Return the (x, y) coordinate for the center point of the cell that contains the specified text.  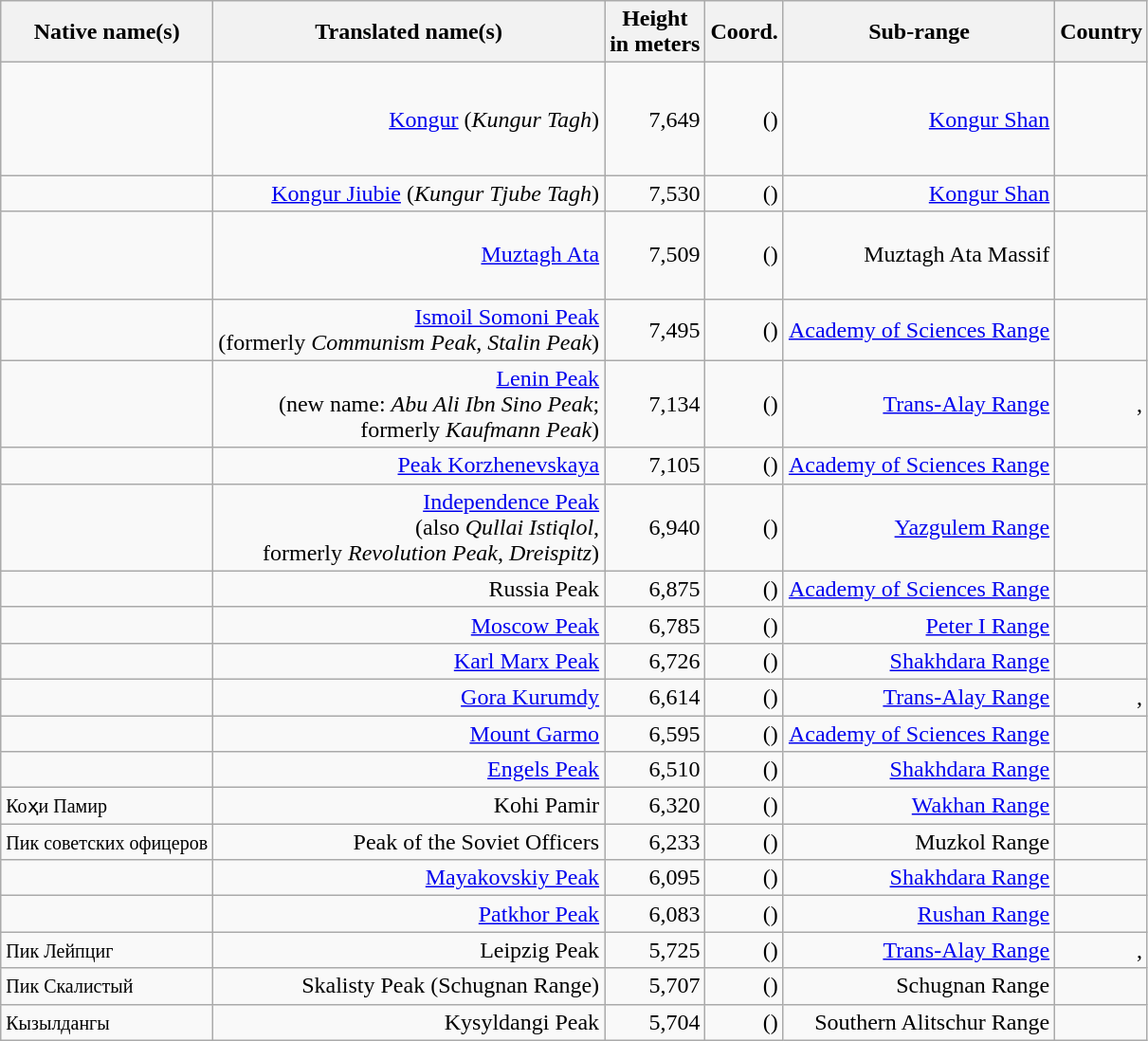
6,875 (655, 589)
Mayakovskiy Peak (410, 878)
Коҳи Памир (107, 806)
6,595 (655, 733)
Sub-range (919, 32)
6,785 (655, 625)
Native name(s) (107, 32)
Пик Лейпциг (107, 950)
Yazgulem Range (919, 527)
Mount Garmo (410, 733)
Leipzig Peak (410, 950)
Muzkol Range (919, 842)
7,495 (655, 330)
5,707 (655, 986)
Height in meters (655, 32)
5,704 (655, 1022)
Skalisty Peak (Schugnan Range) (410, 986)
7,134 (655, 404)
Country (1102, 32)
6,083 (655, 914)
Wakhan Range (919, 806)
Kysyldangi Peak (410, 1022)
Пик Скалистый (107, 986)
Coord. (744, 32)
Peak Korzhenevskaya (410, 466)
Muztagh Ata (410, 255)
Translated name(s) (410, 32)
Пик советских офицеров (107, 842)
Muztagh Ata Massif (919, 255)
6,233 (655, 842)
7,649 (655, 119)
7,105 (655, 466)
5,725 (655, 950)
7,530 (655, 193)
6,614 (655, 697)
7,509 (655, 255)
Independence Peak (also Qullai Istiqlol, formerly Revolution Peak, Dreispitz) (410, 527)
Patkhor Peak (410, 914)
Rushan Range (919, 914)
6,320 (655, 806)
6,726 (655, 661)
Ismoil Somoni Peak (formerly Communism Peak, Stalin Peak) (410, 330)
Schugnan Range (919, 986)
Karl Marx Peak (410, 661)
Kongur Jiubie (Kungur Tjube Tagh) (410, 193)
Russia Peak (410, 589)
Southern Alitschur Range (919, 1022)
Kongur (Kungur Tagh) (410, 119)
Lenin Peak (new name: Abu Ali Ibn Sino Peak; formerly Kaufmann Peak) (410, 404)
Кызылдангы (107, 1022)
Engels Peak (410, 770)
6,095 (655, 878)
Kohi Pamir (410, 806)
Peak of the Soviet Officers (410, 842)
Moscow Peak (410, 625)
Peter I Range (919, 625)
Gora Kurumdy (410, 697)
6,940 (655, 527)
6,510 (655, 770)
